Return the [X, Y] coordinate for the center point of the cell that contains the specified text.  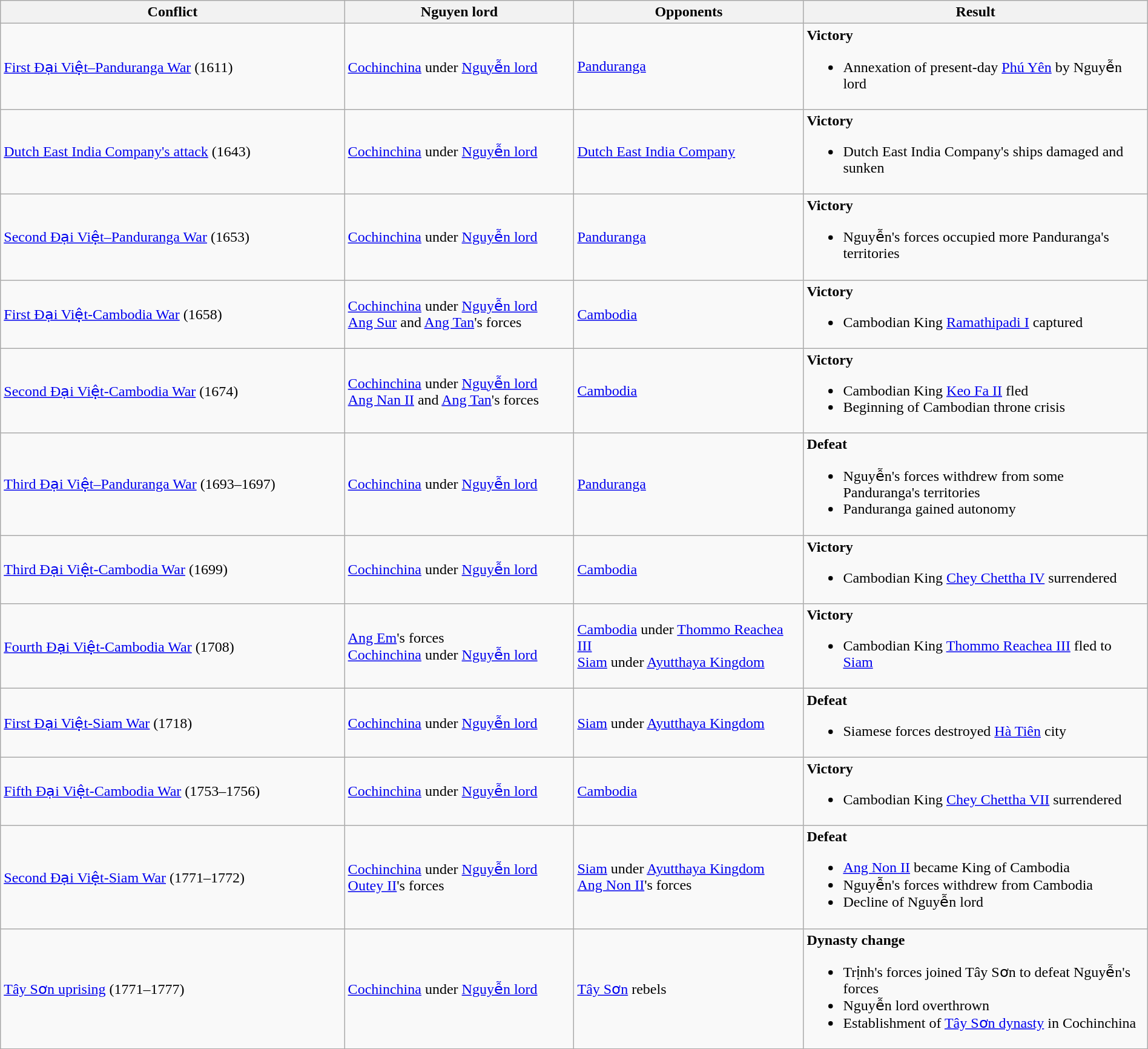
VictoryCambodian King Chey Chettha VII surrendered [975, 791]
DefeatAng Non II became King of CambodiaNguyễn's forces withdrew from CambodiaDecline of Nguyễn lord [975, 877]
VictoryDutch East India Company's ships damaged and sunken [975, 151]
First Đại Việt-Cambodia War (1658) [173, 314]
First Đại Việt-Siam War (1718) [173, 723]
VictoryCambodian King Chey Chettha IV surrendered [975, 569]
Siam under Ayutthaya Kingdom Ang Non II's forces [689, 877]
Fourth Đại Việt-Cambodia War (1708) [173, 646]
Cochinchina under Nguyễn lord Ang Nan II and Ang Tan's forces [459, 391]
DefeatNguyễn's forces withdrew from some Panduranga's territoriesPanduranga gained autonomy [975, 485]
Third Đại Việt-Cambodia War (1699) [173, 569]
First Đại Việt–Panduranga War (1611) [173, 67]
VictoryCambodian King Ramathipadi I captured [975, 314]
Dutch East India Company [689, 151]
Nguyen lord [459, 12]
Dynasty changeTrịnh's forces joined Tây Sơn to defeat Nguyễn's forcesNguyễn lord overthrownEstablishment of Tây Sơn dynasty in Cochinchina [975, 988]
Cochinchina under Nguyễn lord Ang Sur and Ang Tan's forces [459, 314]
VictoryCambodian King Thommo Reachea III fled to Siam [975, 646]
Siam under Ayutthaya Kingdom [689, 723]
Ang Em's forces Cochinchina under Nguyễn lord [459, 646]
Tây Sơn rebels [689, 988]
Fifth Đại Việt-Cambodia War (1753–1756) [173, 791]
Second Đại Việt–Panduranga War (1653) [173, 237]
Second Đại Việt-Cambodia War (1674) [173, 391]
VictoryAnnexation of present-day Phú Yên by Nguyễn lord [975, 67]
VictoryCambodian King Keo Fa II fledBeginning of Cambodian throne crisis [975, 391]
Cochinchina under Nguyễn lord Outey II's forces [459, 877]
DefeatSiamese forces destroyed Hà Tiên city [975, 723]
Third Đại Việt–Panduranga War (1693–1697) [173, 485]
Tây Sơn uprising (1771–1777) [173, 988]
Second Đại Việt-Siam War (1771–1772) [173, 877]
VictoryNguyễn's forces occupied more Panduranga's territories [975, 237]
Conflict [173, 12]
Opponents [689, 12]
Dutch East India Company's attack (1643) [173, 151]
Result [975, 12]
Cambodia under Thommo Reachea III Siam under Ayutthaya Kingdom [689, 646]
